From the cell containing the given text, extract its center point as (x, y) coordinate. 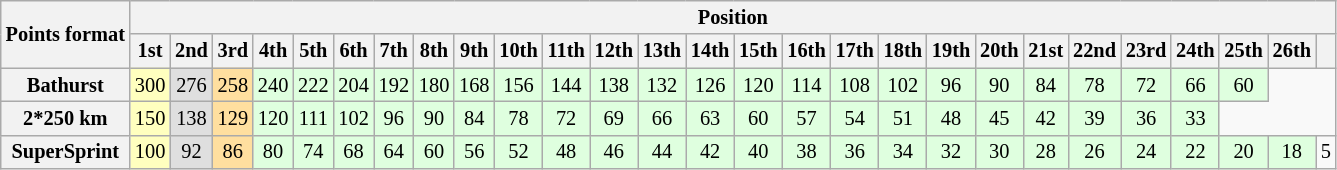
2*250 km (66, 118)
240 (273, 85)
276 (192, 85)
129 (233, 118)
13th (662, 51)
20th (999, 51)
10th (518, 51)
24 (1146, 152)
3rd (233, 51)
108 (855, 85)
15th (758, 51)
21st (1046, 51)
52 (518, 152)
12th (614, 51)
132 (662, 85)
39 (1094, 118)
19th (951, 51)
156 (518, 85)
23rd (1146, 51)
1st (150, 51)
38 (806, 152)
9th (474, 51)
80 (273, 152)
18 (1292, 152)
114 (806, 85)
SuperSprint (66, 152)
68 (353, 152)
7th (394, 51)
16th (806, 51)
18th (903, 51)
11th (566, 51)
150 (150, 118)
56 (474, 152)
258 (233, 85)
14th (710, 51)
144 (566, 85)
126 (710, 85)
6th (353, 51)
111 (313, 118)
Bathurst (66, 85)
33 (1195, 118)
5 (1326, 152)
28 (1046, 152)
30 (999, 152)
26 (1094, 152)
63 (710, 118)
86 (233, 152)
192 (394, 85)
44 (662, 152)
40 (758, 152)
180 (434, 85)
51 (903, 118)
Points format (66, 34)
204 (353, 85)
22nd (1094, 51)
22 (1195, 152)
300 (150, 85)
34 (903, 152)
168 (474, 85)
25th (1243, 51)
24th (1195, 51)
92 (192, 152)
74 (313, 152)
32 (951, 152)
5th (313, 51)
45 (999, 118)
57 (806, 118)
100 (150, 152)
4th (273, 51)
222 (313, 85)
26th (1292, 51)
54 (855, 118)
64 (394, 152)
20 (1243, 152)
Position (733, 17)
69 (614, 118)
46 (614, 152)
17th (855, 51)
8th (434, 51)
2nd (192, 51)
